Return the [x, y] coordinate for the center point of the cell that contains the specified text.  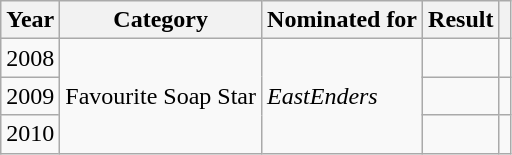
Category [161, 20]
EastEnders [342, 96]
Result [461, 20]
Favourite Soap Star [161, 96]
2009 [30, 96]
Year [30, 20]
2008 [30, 58]
Nominated for [342, 20]
2010 [30, 134]
